Return the [X, Y] coordinate for the center point of the cell that contains the specified text.  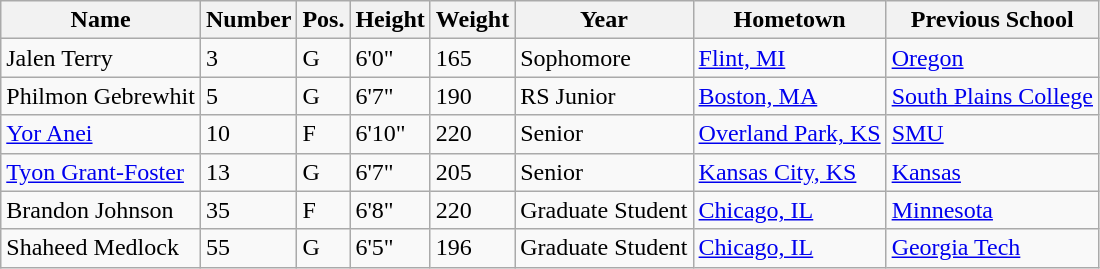
Flint, MI [790, 58]
Shaheed Medlock [101, 248]
Oregon [992, 58]
Name [101, 20]
Brandon Johnson [101, 210]
Weight [472, 20]
Pos. [324, 20]
Kansas [992, 172]
Sophomore [604, 58]
6'0" [390, 58]
Height [390, 20]
Philmon Gebrewhit [101, 96]
Georgia Tech [992, 248]
RS Junior [604, 96]
Yor Anei [101, 134]
Year [604, 20]
Previous School [992, 20]
Tyon Grant-Foster [101, 172]
SMU [992, 134]
3 [248, 58]
10 [248, 134]
Jalen Terry [101, 58]
Hometown [790, 20]
Kansas City, KS [790, 172]
6'5" [390, 248]
Overland Park, KS [790, 134]
Number [248, 20]
165 [472, 58]
6'8" [390, 210]
35 [248, 210]
190 [472, 96]
196 [472, 248]
55 [248, 248]
6'10" [390, 134]
Boston, MA [790, 96]
13 [248, 172]
205 [472, 172]
Minnesota [992, 210]
South Plains College [992, 96]
5 [248, 96]
